Capture the cell that displays the provided text and extract its (X, Y) central coordinate. 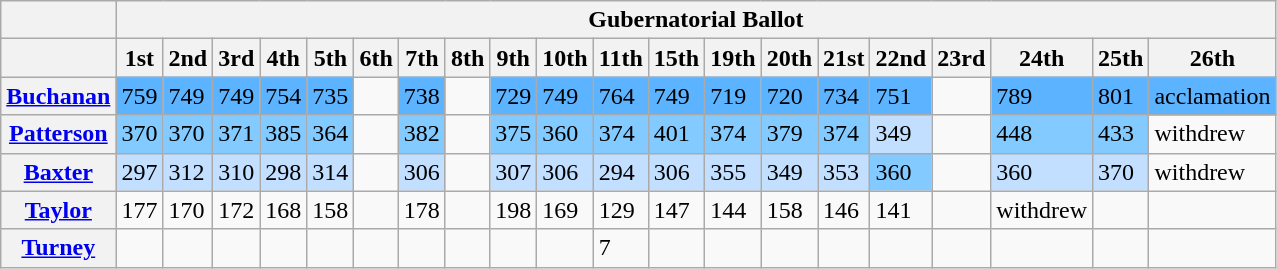
15th (676, 58)
720 (789, 96)
146 (844, 210)
735 (330, 96)
169 (565, 210)
5th (330, 58)
385 (284, 134)
170 (188, 210)
172 (236, 210)
Gubernatorial Ballot (696, 20)
9th (514, 58)
24th (1042, 58)
371 (236, 134)
738 (422, 96)
Buchanan (58, 96)
729 (514, 96)
Patterson (58, 134)
754 (284, 96)
310 (236, 172)
23rd (962, 58)
25th (1121, 58)
433 (1121, 134)
10th (565, 58)
7th (422, 58)
178 (422, 210)
382 (422, 134)
801 (1121, 96)
144 (733, 210)
Baxter (58, 172)
3rd (236, 58)
294 (620, 172)
789 (1042, 96)
168 (284, 210)
307 (514, 172)
21st (844, 58)
751 (901, 96)
Turney (58, 248)
1st (140, 58)
6th (376, 58)
355 (733, 172)
734 (844, 96)
719 (733, 96)
2nd (188, 58)
129 (620, 210)
22nd (901, 58)
acclamation (1212, 96)
4th (284, 58)
141 (901, 210)
353 (844, 172)
26th (1212, 58)
11th (620, 58)
298 (284, 172)
Taylor (58, 210)
759 (140, 96)
20th (789, 58)
401 (676, 134)
379 (789, 134)
448 (1042, 134)
19th (733, 58)
177 (140, 210)
8th (467, 58)
198 (514, 210)
364 (330, 134)
7 (620, 248)
764 (620, 96)
297 (140, 172)
147 (676, 210)
312 (188, 172)
375 (514, 134)
314 (330, 172)
